Scan for the cell matching the given text and deliver its (x, y) coordinate at center. 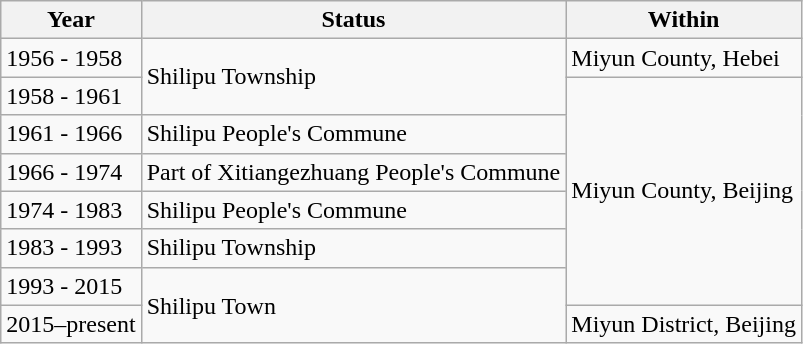
Shilipu Town (354, 305)
Miyun County, Hebei (684, 58)
Within (684, 20)
Status (354, 20)
1974 - 1983 (71, 210)
Year (71, 20)
1993 - 2015 (71, 286)
Miyun County, Beijing (684, 191)
1961 - 1966 (71, 134)
Miyun District, Beijing (684, 324)
1983 - 1993 (71, 248)
1956 - 1958 (71, 58)
2015–present (71, 324)
1966 - 1974 (71, 172)
Part of Xitiangezhuang People's Commune (354, 172)
1958 - 1961 (71, 96)
